Capture the cell that displays the provided text and extract its [X, Y] central coordinate. 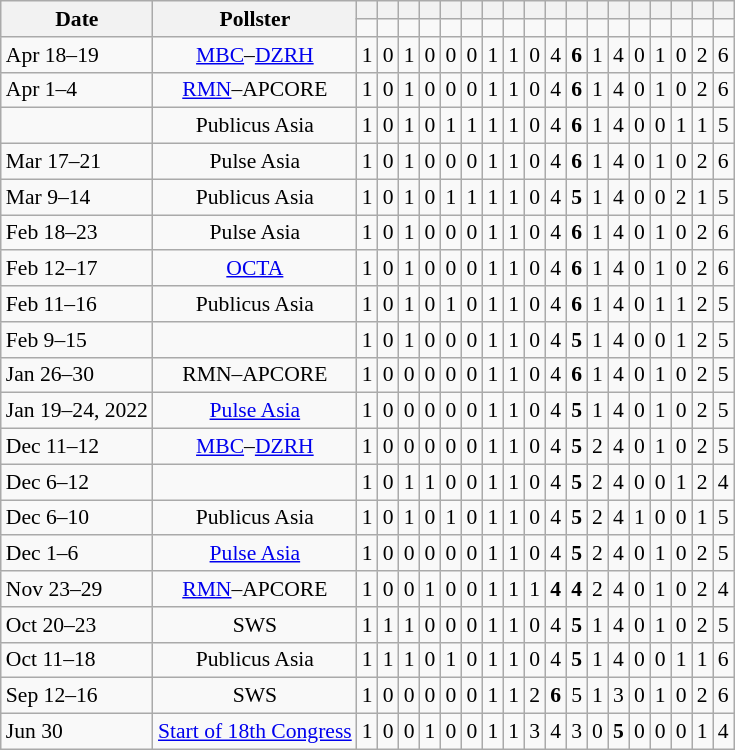
Mar 17–21 [77, 162]
Dec 1–6 [77, 554]
Dec 6–12 [77, 482]
Dec 11–12 [77, 447]
Dec 6–10 [77, 518]
Apr 1–4 [77, 90]
Start of 18th Congress [255, 732]
Pollster [255, 19]
Jan 26–30 [77, 375]
Oct 11–18 [77, 660]
Jan 19–24, 2022 [77, 411]
Apr 18–19 [77, 55]
OCTA [255, 269]
Sep 12–16 [77, 696]
Nov 23–29 [77, 589]
Feb 18–23 [77, 233]
Jun 30 [77, 732]
Date [77, 19]
Oct 20–23 [77, 625]
Mar 9–14 [77, 197]
Feb 11–16 [77, 304]
Feb 12–17 [77, 269]
Feb 9–15 [77, 340]
